From the cell containing the given text, extract its center point as (x, y) coordinate. 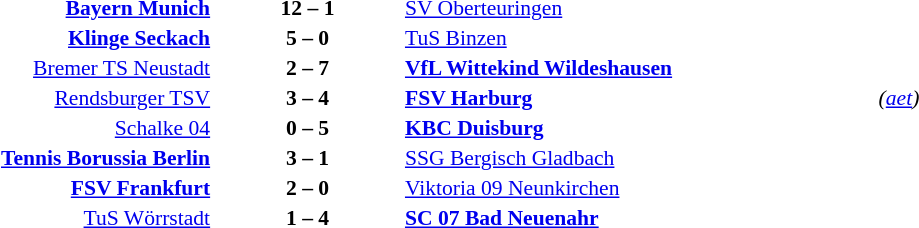
VfL Wittekind Wildeshausen (639, 68)
SSG Bergisch Gladbach (639, 158)
FSV Harburg (639, 98)
Viktoria 09 Neunkirchen (639, 188)
KBC Duisburg (639, 128)
2 – 0 (308, 188)
3 – 4 (308, 98)
0 – 5 (308, 128)
5 – 0 (308, 38)
TuS Binzen (639, 38)
2 – 7 (308, 68)
3 – 1 (308, 158)
